Return the [X, Y] coordinate for the center point of the cell that contains the specified text.  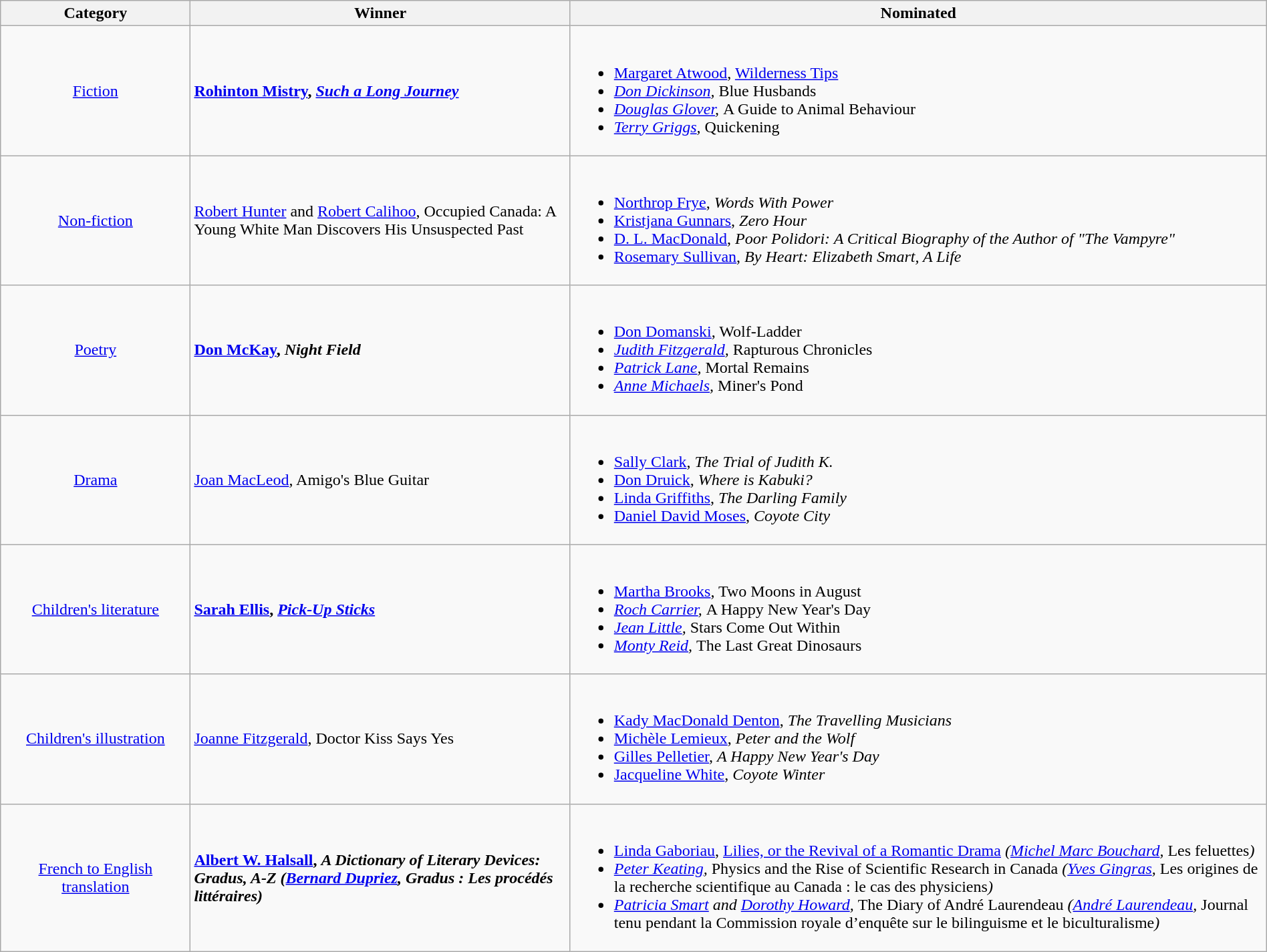
French to English translation [96, 878]
Sarah Ellis, Pick-Up Sticks [380, 609]
Rohinton Mistry, Such a Long Journey [380, 91]
Robert Hunter and Robert Calihoo, Occupied Canada: A Young White Man Discovers His Unsuspected Past [380, 220]
Children's illustration [96, 739]
Fiction [96, 91]
Joan MacLeod, Amigo's Blue Guitar [380, 480]
Martha Brooks, Two Moons in AugustRoch Carrier, A Happy New Year's DayJean Little, Stars Come Out WithinMonty Reid, The Last Great Dinosaurs [918, 609]
Drama [96, 480]
Non-fiction [96, 220]
Joanne Fitzgerald, Doctor Kiss Says Yes [380, 739]
Poetry [96, 350]
Winner [380, 13]
Sally Clark, The Trial of Judith K.Don Druick, Where is Kabuki?Linda Griffiths, The Darling FamilyDaniel David Moses, Coyote City [918, 480]
Nominated [918, 13]
Margaret Atwood, Wilderness TipsDon Dickinson, Blue HusbandsDouglas Glover, A Guide to Animal BehaviourTerry Griggs, Quickening [918, 91]
Albert W. Halsall, A Dictionary of Literary Devices: Gradus, A-Z (Bernard Dupriez, Gradus : Les procédés littéraires) [380, 878]
Don McKay, Night Field [380, 350]
Children's literature [96, 609]
Category [96, 13]
Don Domanski, Wolf-LadderJudith Fitzgerald, Rapturous ChroniclesPatrick Lane, Mortal RemainsAnne Michaels, Miner's Pond [918, 350]
